Scan for the cell matching the given text and deliver its (X, Y) coordinate at center. 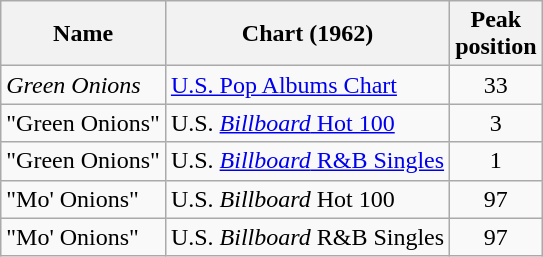
1 (496, 161)
33 (496, 85)
3 (496, 123)
Peakposition (496, 34)
Green Onions (84, 85)
U.S. Pop Albums Chart (307, 85)
Chart (1962) (307, 34)
Name (84, 34)
